Output the [X, Y] coordinate of the center of the cell containing the given text.  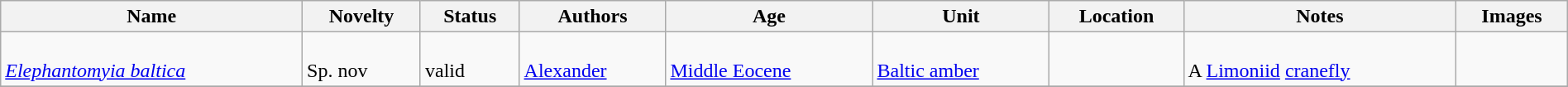
Name [152, 17]
A Limoniid cranefly [1320, 60]
Unit [961, 17]
valid [470, 60]
Images [1512, 17]
Baltic amber [961, 60]
Location [1116, 17]
Sp. nov [362, 60]
Authors [592, 17]
Elephantomyia baltica [152, 60]
Novelty [362, 17]
Notes [1320, 17]
Status [470, 17]
Age [769, 17]
Middle Eocene [769, 60]
Alexander [592, 60]
